From the cell containing the given text, extract its center point as [X, Y] coordinate. 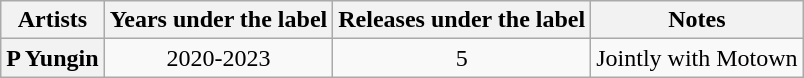
2020-2023 [218, 58]
5 [462, 58]
Releases under the label [462, 20]
P Yungin [52, 58]
Notes [697, 20]
Artists [52, 20]
Years under the label [218, 20]
Jointly with Motown [697, 58]
